Detect which cell encompasses the target text, then output its (x, y) center coordinate. 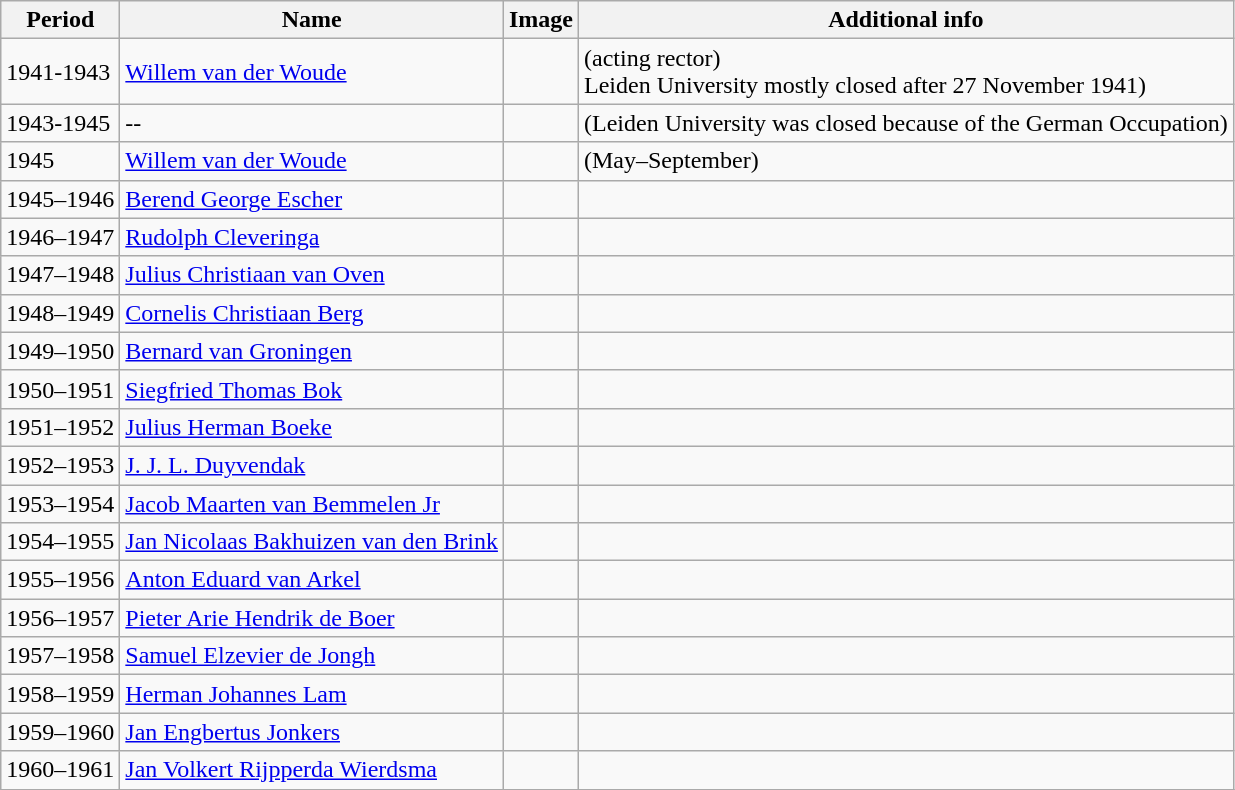
1954–1955 (60, 542)
Pieter Arie Hendrik de Boer (312, 618)
Siegfried Thomas Bok (312, 389)
J. J. L. Duyvendak (312, 465)
Berend George Escher (312, 199)
Additional info (906, 20)
(acting rector)Leiden University mostly closed after 27 November 1941) (906, 72)
1958–1959 (60, 694)
Jacob Maarten van Bemmelen Jr (312, 503)
-- (312, 123)
Herman Johannes Lam (312, 694)
1951–1952 (60, 427)
Period (60, 20)
(Leiden University was closed because of the German Occupation) (906, 123)
Rudolph Cleveringa (312, 237)
Jan Volkert Rijpperda Wierdsma (312, 770)
1960–1961 (60, 770)
(May–September) (906, 161)
Name (312, 20)
1945–1946 (60, 199)
1952–1953 (60, 465)
1959–1960 (60, 732)
1943-1945 (60, 123)
1948–1949 (60, 313)
1941-1943 (60, 72)
Julius Christiaan van Oven (312, 275)
Jan Nicolaas Bakhuizen van den Brink (312, 542)
Cornelis Christiaan Berg (312, 313)
1950–1951 (60, 389)
1956–1957 (60, 618)
1953–1954 (60, 503)
Julius Herman Boeke (312, 427)
Samuel Elzevier de Jongh (312, 656)
1957–1958 (60, 656)
1947–1948 (60, 275)
Jan Engbertus Jonkers (312, 732)
Image (540, 20)
1946–1947 (60, 237)
1949–1950 (60, 351)
Bernard van Groningen (312, 351)
Anton Eduard van Arkel (312, 580)
1955–1956 (60, 580)
1945 (60, 161)
